Output the (X, Y) coordinate of the center of the cell containing the given text.  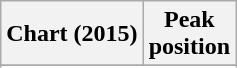
Peakposition (189, 34)
Chart (2015) (72, 34)
